From the cell containing the given text, extract its center point as (X, Y) coordinate. 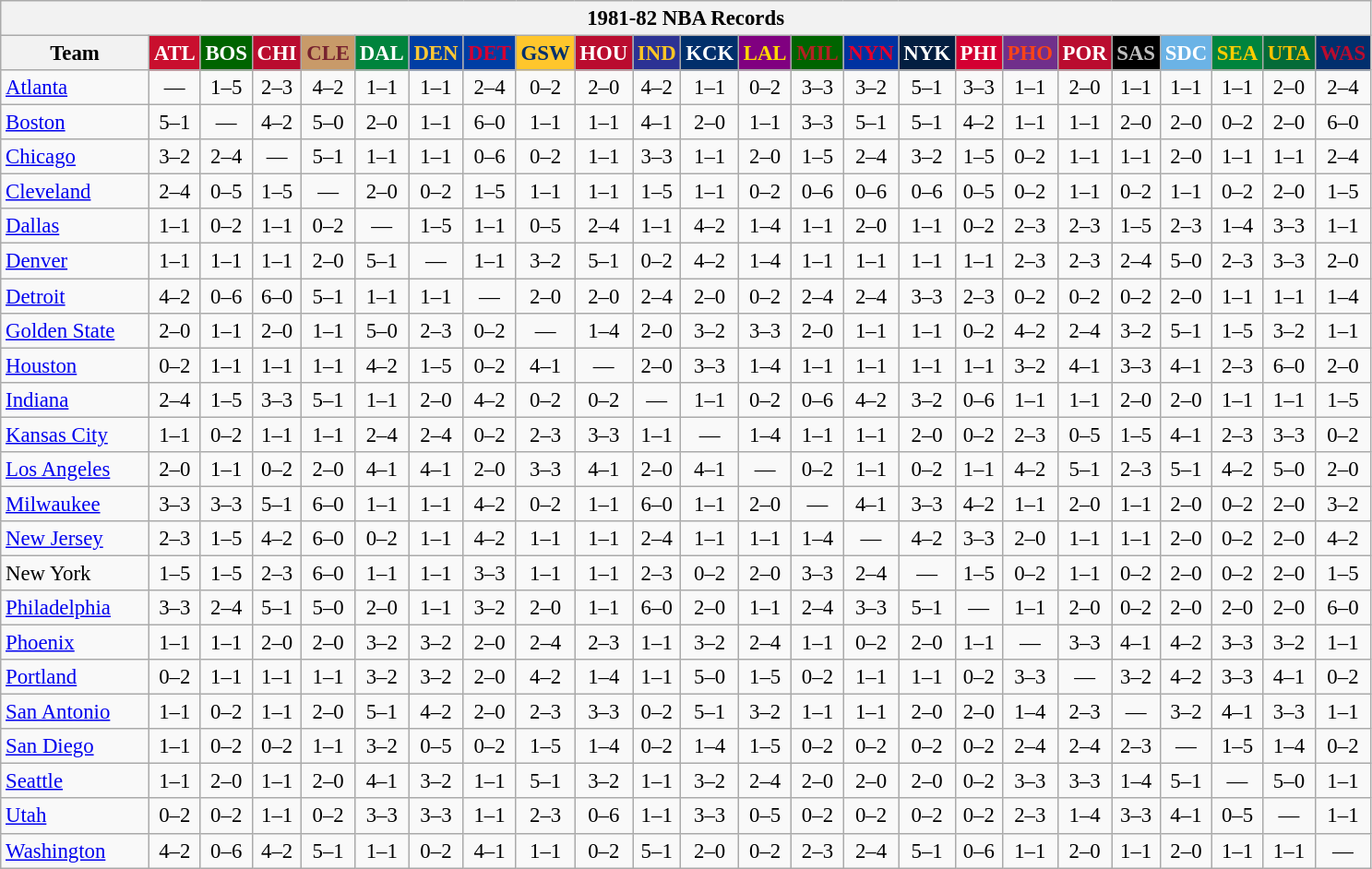
Golden State (76, 330)
Denver (76, 261)
Indiana (76, 399)
PHO (1030, 54)
LAL (764, 54)
CLE (328, 54)
NYN (871, 54)
Team (76, 54)
Dallas (76, 226)
Houston (76, 365)
SDC (1186, 54)
Utah (76, 816)
PHI (978, 54)
KCK (710, 54)
Los Angeles (76, 470)
IND (657, 54)
San Antonio (76, 712)
DEN (435, 54)
New Jersey (76, 539)
BOS (226, 54)
Chicago (76, 157)
Philadelphia (76, 608)
WAS (1342, 54)
Phoenix (76, 643)
Boston (76, 123)
1981-82 NBA Records (686, 18)
MIL (817, 54)
POR (1085, 54)
UTA (1288, 54)
Atlanta (76, 88)
Seattle (76, 781)
GSW (545, 54)
HOU (603, 54)
Washington (76, 851)
New York (76, 573)
Milwaukee (76, 504)
SEA (1238, 54)
SAS (1136, 54)
San Diego (76, 746)
Detroit (76, 296)
Cleveland (76, 192)
DET (489, 54)
Portland (76, 677)
DAL (382, 54)
NYK (926, 54)
ATL (174, 54)
CHI (277, 54)
Kansas City (76, 434)
